Locate the cell with the specified text and output its (x, y) center coordinate. 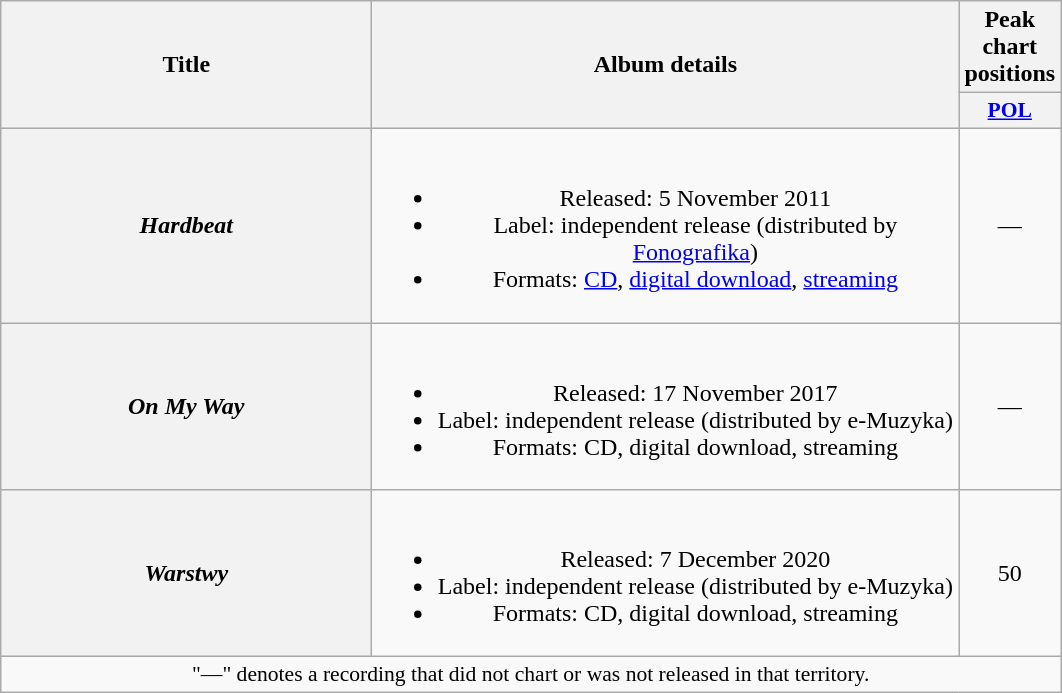
On My Way (186, 406)
Hardbeat (186, 225)
Title (186, 65)
Warstwy (186, 574)
Released: 5 November 2011Label: independent release (distributed by Fonografika)Formats: CD, digital download, streaming (666, 225)
50 (1010, 574)
Peak chart positions (1010, 47)
Released: 17 November 2017Label: independent release (distributed by e-Muzyka)Formats: CD, digital download, streaming (666, 406)
Released: 7 December 2020Label: independent release (distributed by e-Muzyka)Formats: CD, digital download, streaming (666, 574)
POL (1010, 111)
Album details (666, 65)
"—" denotes a recording that did not chart or was not released in that territory. (531, 675)
